Locate the cell with the specified text and output its (X, Y) center coordinate. 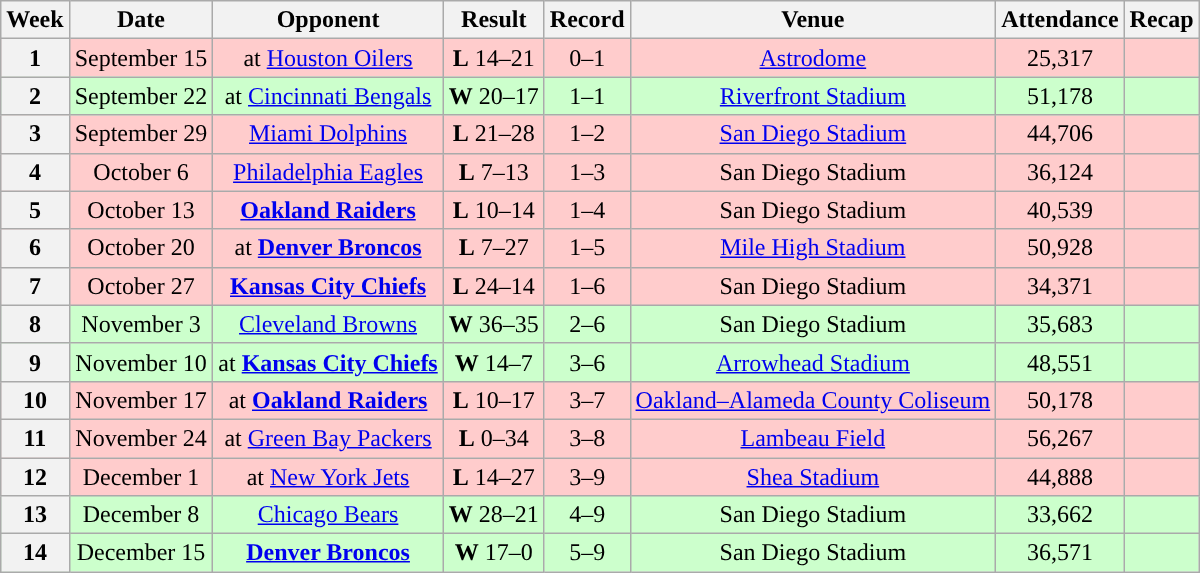
40,539 (1060, 210)
36,571 (1060, 553)
November 24 (141, 438)
33,662 (1060, 515)
L 14–21 (494, 58)
Arrowhead Stadium (813, 362)
8 (35, 324)
December 15 (141, 553)
9 (35, 362)
Miami Dolphins (328, 134)
4–9 (587, 515)
1–6 (587, 286)
December 8 (141, 515)
5 (35, 210)
Opponent (328, 20)
4 (35, 172)
L 0–34 (494, 438)
3–8 (587, 438)
Date (141, 20)
Oakland Raiders (328, 210)
35,683 (1060, 324)
Lambeau Field (813, 438)
October 13 (141, 210)
1–4 (587, 210)
13 (35, 515)
at Houston Oilers (328, 58)
Kansas City Chiefs (328, 286)
3 (35, 134)
1 (35, 58)
34,371 (1060, 286)
L 10–17 (494, 400)
at Denver Broncos (328, 248)
3–9 (587, 477)
2 (35, 96)
6 (35, 248)
December 1 (141, 477)
L 24–14 (494, 286)
W 28–21 (494, 515)
at New York Jets (328, 477)
7 (35, 286)
Denver Broncos (328, 553)
W 36–35 (494, 324)
Week (35, 20)
W 20–17 (494, 96)
Result (494, 20)
1–3 (587, 172)
W 17–0 (494, 553)
L 7–27 (494, 248)
50,928 (1060, 248)
3–7 (587, 400)
Venue (813, 20)
Riverfront Stadium (813, 96)
2–6 (587, 324)
Attendance (1060, 20)
3–6 (587, 362)
14 (35, 553)
November 17 (141, 400)
Recap (1162, 20)
September 22 (141, 96)
51,178 (1060, 96)
L 7–13 (494, 172)
1–1 (587, 96)
L 21–28 (494, 134)
5–9 (587, 553)
12 (35, 477)
Chicago Bears (328, 515)
October 20 (141, 248)
Philadelphia Eagles (328, 172)
at Green Bay Packers (328, 438)
Cleveland Browns (328, 324)
L 10–14 (494, 210)
at Cincinnati Bengals (328, 96)
W 14–7 (494, 362)
Astrodome (813, 58)
0–1 (587, 58)
25,317 (1060, 58)
Oakland–Alameda County Coliseum (813, 400)
10 (35, 400)
Shea Stadium (813, 477)
1–5 (587, 248)
November 10 (141, 362)
November 3 (141, 324)
36,124 (1060, 172)
September 15 (141, 58)
at Oakland Raiders (328, 400)
44,888 (1060, 477)
44,706 (1060, 134)
11 (35, 438)
1–2 (587, 134)
October 27 (141, 286)
at Kansas City Chiefs (328, 362)
Record (587, 20)
48,551 (1060, 362)
October 6 (141, 172)
Mile High Stadium (813, 248)
September 29 (141, 134)
56,267 (1060, 438)
L 14–27 (494, 477)
50,178 (1060, 400)
